Provide the [x, y] coordinate of the cell's center where the given text is located.  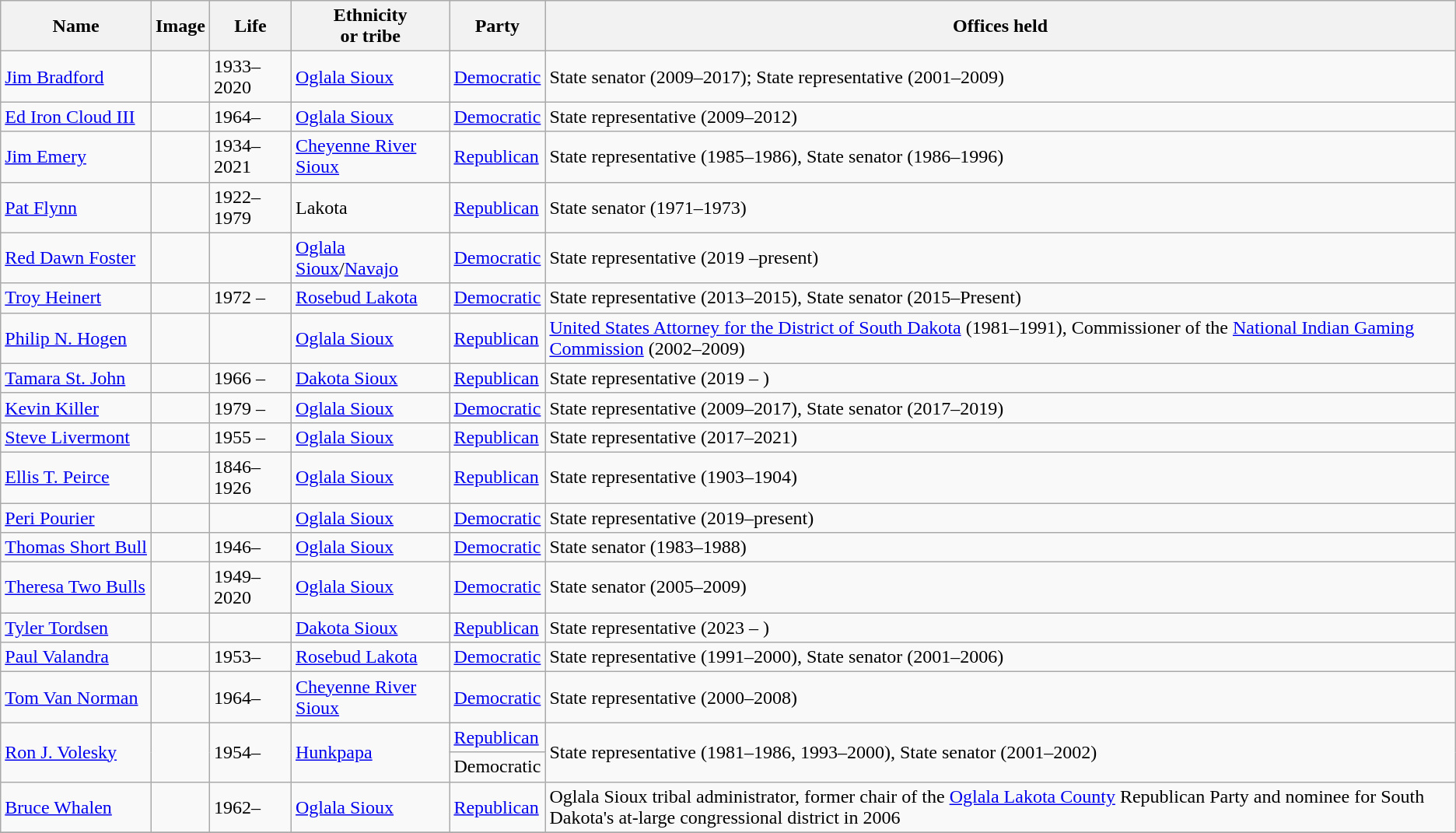
State senator (1971–1973) [1000, 207]
1934–2021 [250, 157]
Tom Van Norman [76, 697]
Party [498, 26]
State representative (2017–2021) [1000, 437]
State representative (2009–2012) [1000, 117]
Thomas Short Bull [76, 548]
1922–1979 [250, 207]
Peri Pourier [76, 517]
1972 – [250, 298]
Theresa Two Bulls [76, 588]
Lakota [370, 207]
1954– [250, 752]
1966 – [250, 378]
1933–2020 [250, 76]
Ron J. Volesky [76, 752]
Ethnicityor tribe [370, 26]
United States Attorney for the District of South Dakota (1981–1991), Commissioner of the National Indian Gaming Commission (2002–2009) [1000, 338]
State senator (1983–1988) [1000, 548]
State representative (1985–1986), State senator (1986–1996) [1000, 157]
Paul Valandra [76, 657]
Oglala Sioux/Navajo [370, 258]
State representative (2013–2015), State senator (2015–Present) [1000, 298]
State representative (2019–present) [1000, 517]
State representative (1903–1904) [1000, 478]
State representative (2023 – ) [1000, 628]
1955 – [250, 437]
State representative (1991–2000), State senator (2001–2006) [1000, 657]
1979 – [250, 408]
State senator (2009–2017); State representative (2001–2009) [1000, 76]
Name [76, 26]
State representative (2019 –present) [1000, 258]
1949–2020 [250, 588]
1946– [250, 548]
Ellis T. Peirce [76, 478]
Ed Iron Cloud III [76, 117]
Pat Flynn [76, 207]
Kevin Killer [76, 408]
Bruce Whalen [76, 807]
Jim Bradford [76, 76]
Steve Livermont [76, 437]
Jim Emery [76, 157]
State representative (2019 – ) [1000, 378]
Troy Heinert [76, 298]
State representative (2009–2017), State senator (2017–2019) [1000, 408]
Life [250, 26]
Image [180, 26]
Tyler Tordsen [76, 628]
State representative (1981–1986, 1993–2000), State senator (2001–2002) [1000, 752]
1962– [250, 807]
1953– [250, 657]
1846–1926 [250, 478]
State representative (2000–2008) [1000, 697]
Red Dawn Foster [76, 258]
State senator (2005–2009) [1000, 588]
Offices held [1000, 26]
Philip N. Hogen [76, 338]
Hunkpapa [370, 752]
Tamara St. John [76, 378]
